Search for the cell housing the specified text and yield its [X, Y] center coordinate. 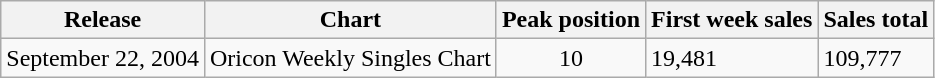
19,481 [732, 58]
Release [103, 20]
Chart [350, 20]
September 22, 2004 [103, 58]
First week sales [732, 20]
Peak position [570, 20]
10 [570, 58]
Oricon Weekly Singles Chart [350, 58]
109,777 [876, 58]
Sales total [876, 20]
